Extract the [x, y] coordinate from the center of the cell holding the provided text.  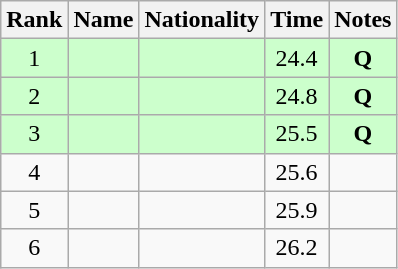
Nationality [202, 20]
4 [34, 172]
5 [34, 210]
Time [297, 20]
3 [34, 134]
24.4 [297, 58]
1 [34, 58]
2 [34, 96]
25.9 [297, 210]
Rank [34, 20]
Name [104, 20]
6 [34, 248]
26.2 [297, 248]
25.5 [297, 134]
25.6 [297, 172]
24.8 [297, 96]
Notes [363, 20]
